Pinpoint the cell where the given text exists, returning its [X, Y] midpoint coordinate. 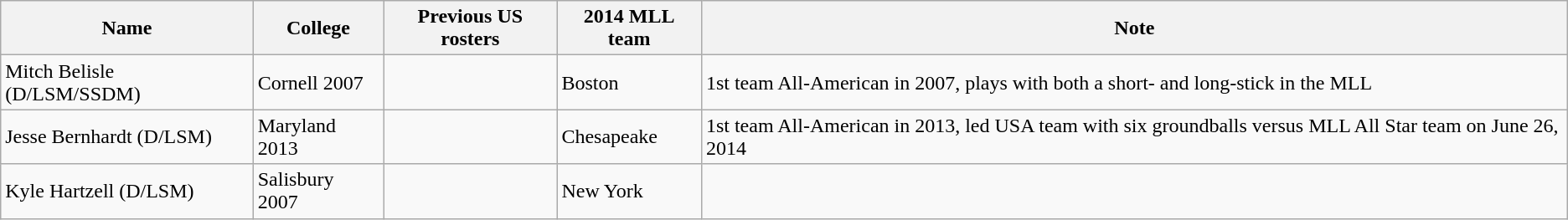
Note [1134, 28]
New York [630, 191]
Kyle Hartzell (D/LSM) [127, 191]
Mitch Belisle (D/LSM/SSDM) [127, 82]
Chesapeake [630, 137]
2014 MLL team [630, 28]
Previous US rosters [471, 28]
Cornell 2007 [318, 82]
Jesse Bernhardt (D/LSM) [127, 137]
Maryland 2013 [318, 137]
Name [127, 28]
1st team All-American in 2007, plays with both a short- and long-stick in the MLL [1134, 82]
Salisbury 2007 [318, 191]
College [318, 28]
1st team All-American in 2013, led USA team with six groundballs versus MLL All Star team on June 26, 2014 [1134, 137]
Boston [630, 82]
